Return [x, y] of the center of cell containing provided text 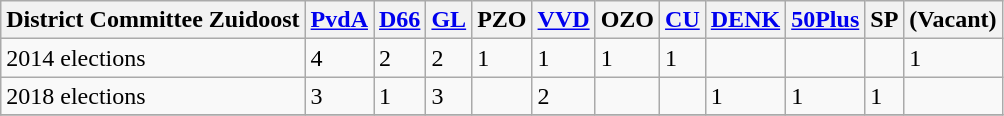
2018 elections [153, 96]
50Plus [826, 20]
GL [449, 20]
VVD [564, 20]
OZO [627, 20]
SP [884, 20]
PZO [502, 20]
DENK [745, 20]
D66 [400, 20]
District Committee Zuidoost [153, 20]
CU [683, 20]
(Vacant) [953, 20]
PvdA [339, 20]
2014 elections [153, 58]
4 [339, 58]
